Pinpoint the cell where the given text exists, returning its (x, y) midpoint coordinate. 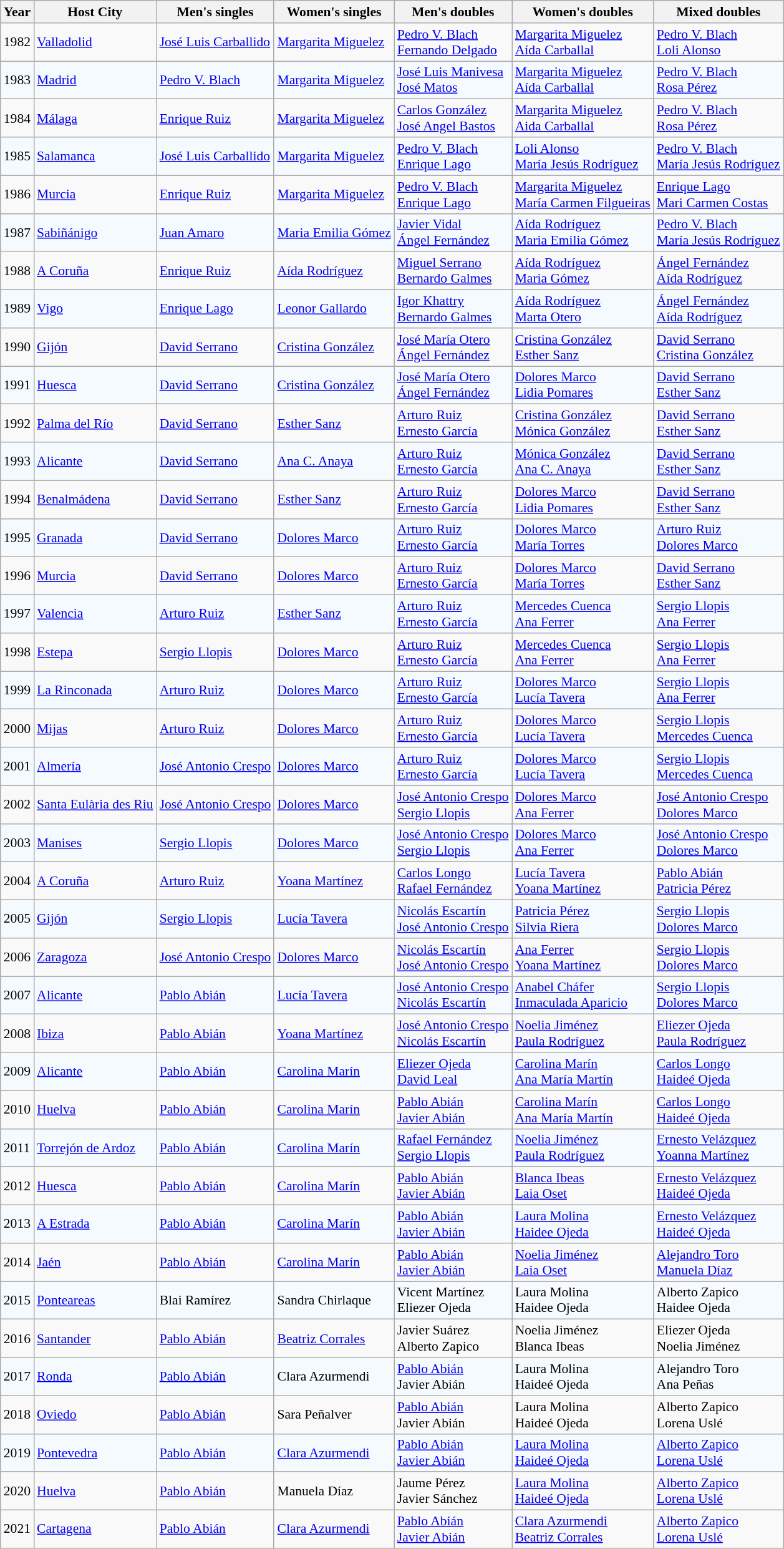
Margarita MiguelezAida Carballal (583, 119)
Granada (95, 538)
1988 (17, 271)
Margarita MiguelezMaría Carmen Filgueiras (583, 195)
Javier VidalÁngel Fernández (453, 232)
Jaume PérezJavier Sánchez (453, 1491)
1992 (17, 423)
2000 (17, 729)
Sara Peñalver (334, 1415)
2009 (17, 1072)
Valencia (95, 614)
Eliezer OjedaNoelia Jiménez (719, 1339)
Blai Ramírez (216, 1300)
Loli AlonsoMaría Jesús Rodríguez (583, 156)
Palma del Río (95, 423)
1983 (17, 80)
Men's doubles (453, 12)
2011 (17, 1148)
1998 (17, 653)
1994 (17, 499)
Aída RodríguezMarta Otero (583, 309)
José Luis ManivesaJosé Matos (453, 80)
Beatriz Corrales (334, 1339)
2012 (17, 1187)
Noelia JiménezBlanca Ibeas (583, 1339)
Aída RodríguezMaria Gómez (583, 271)
Carlos GonzálezJosé Angel Bastos (453, 119)
1985 (17, 156)
Estepa (95, 653)
Pedro V. BlachFernando Delgado (453, 42)
1996 (17, 576)
A Estrada (95, 1224)
Almería (95, 766)
2015 (17, 1300)
Cartagena (95, 1530)
Year (17, 12)
Carlos LongoRafael Fernández (453, 881)
Salamanca (95, 156)
Madrid (95, 80)
Ernesto VelázquezYoanna Martínez (719, 1148)
Sandra Chirlaque (334, 1300)
1982 (17, 42)
2016 (17, 1339)
Ronda (95, 1376)
Mixed doubles (719, 12)
Clara AzurmendiBeatriz Corrales (583, 1530)
Women's doubles (583, 12)
2004 (17, 881)
Santander (95, 1339)
Alejandro ToroManuela Díaz (719, 1263)
Maria Emilia Gómez (334, 232)
Ana C. Anaya (334, 462)
Vicent MartínezEliezer Ojeda (453, 1300)
1984 (17, 119)
Valladolid (95, 42)
Sabiñánigo (95, 232)
Mónica GonzálezAna C. Anaya (583, 462)
Manises (95, 842)
Miguel SerranoBernardo Galmes (453, 271)
La Rinconada (95, 690)
2005 (17, 920)
1993 (17, 462)
Mijas (95, 729)
2006 (17, 957)
2019 (17, 1452)
Málaga (95, 119)
2007 (17, 996)
Leonor Gallardo (334, 309)
2003 (17, 842)
2017 (17, 1376)
Eliezer OjedaDavid Leal (453, 1072)
Anabel CháferInmaculada Aparicio (583, 996)
Pablo AbiánPatricia Pérez (719, 881)
2014 (17, 1263)
Igor KhattryBernardo Galmes (453, 309)
2021 (17, 1530)
2010 (17, 1109)
2013 (17, 1224)
2018 (17, 1415)
Blanca IbeasLaia Oset (583, 1187)
Cristina GonzálezEsther Sanz (583, 347)
Host City (95, 12)
1989 (17, 309)
Juan Amaro (216, 232)
Rafael FernándezSergio Llopis (453, 1148)
Alberto ZapicoHaidee Ojeda (719, 1300)
Ana FerrerYoana Martínez (583, 957)
Women's singles (334, 12)
Enrique LagoMari Carmen Costas (719, 195)
Pedro V. BlachLoli Alonso (719, 42)
Men's singles (216, 12)
1991 (17, 386)
Noelia JiménezLaia Oset (583, 1263)
1987 (17, 232)
Pontevedra (95, 1452)
Lucía TaveraYoana Martínez (583, 881)
Ponteareas (95, 1300)
2002 (17, 805)
Benalmádena (95, 499)
1995 (17, 538)
1997 (17, 614)
Alejandro ToroAna Peñas (719, 1376)
Oviedo (95, 1415)
David SerranoCristina González (719, 347)
Manuela Díaz (334, 1491)
Aída Rodríguez (334, 271)
Arturo RuizDolores Marco (719, 538)
Javier SuárezAlberto Zapico (453, 1339)
2001 (17, 766)
Aída RodríguezMaria Emilia Gómez (583, 232)
2020 (17, 1491)
1986 (17, 195)
Zaragoza (95, 957)
Cristina GonzálezMónica González (583, 423)
Jaén (95, 1263)
Vigo (95, 309)
2008 (17, 1033)
Enrique Lago (216, 309)
1999 (17, 690)
Patricia PérezSilvia Riera (583, 920)
Pedro V. Blach (216, 80)
Santa Eulària des Riu (95, 805)
Torrejón de Ardoz (95, 1148)
1990 (17, 347)
Ibiza (95, 1033)
Eliezer OjedaPaula Rodríguez (719, 1033)
